Identify which cell holds the provided text, then report its [x, y] central coordinate. 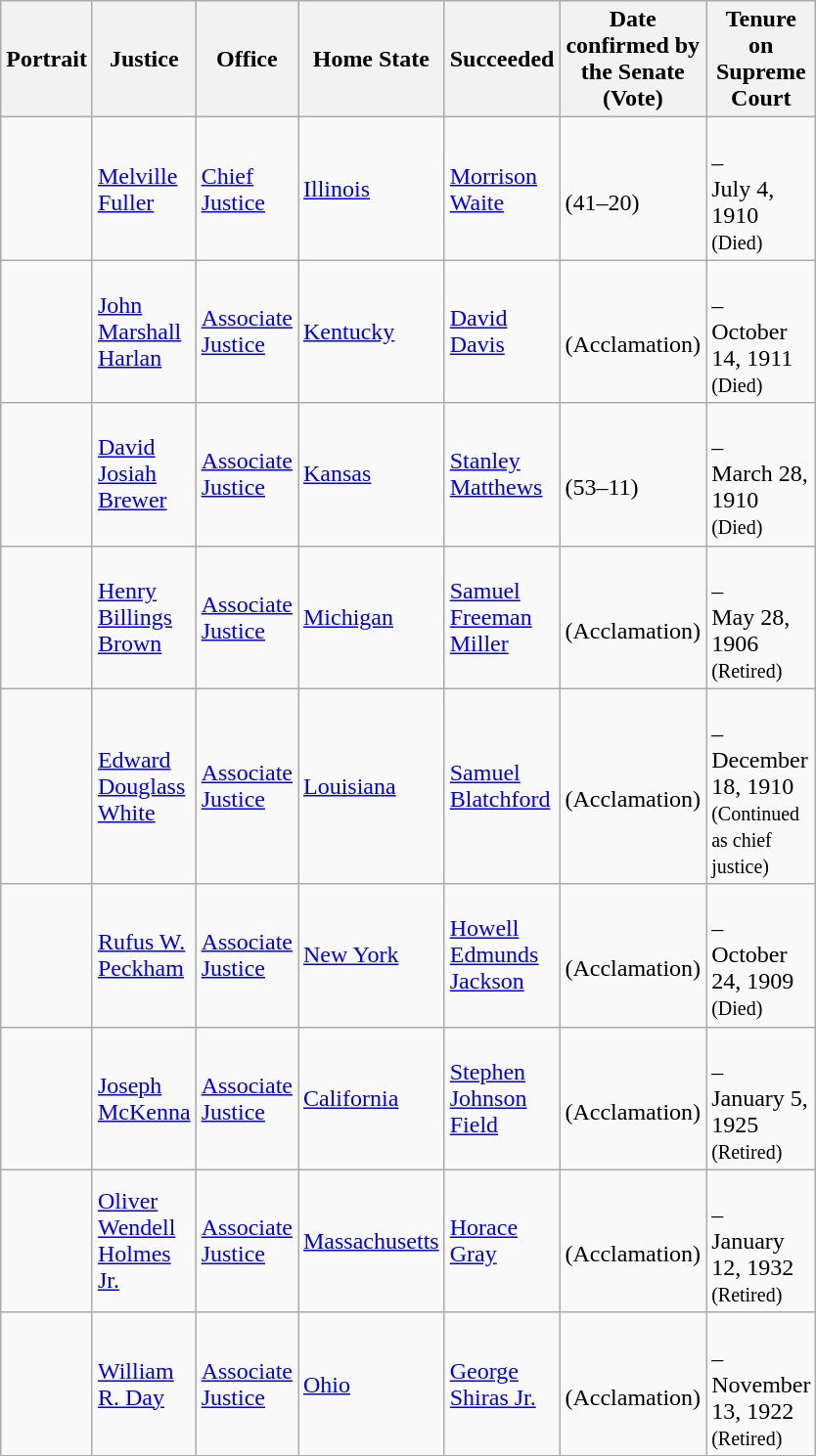
Chief Justice [247, 189]
Rufus W. Peckham [144, 955]
Louisiana [371, 786]
–October 14, 1911(Died) [761, 331]
Portrait [47, 59]
Kansas [371, 474]
Michigan [371, 617]
George Shiras Jr. [502, 1384]
Joseph McKenna [144, 1098]
–May 28, 1906(Retired) [761, 617]
Henry Billings Brown [144, 617]
Oliver Wendell Holmes Jr. [144, 1241]
Morrison Waite [502, 189]
–January 12, 1932(Retired) [761, 1241]
Stephen Johnson Field [502, 1098]
Stanley Matthews [502, 474]
Illinois [371, 189]
–October 24, 1909(Died) [761, 955]
David Josiah Brewer [144, 474]
Office [247, 59]
–December 18, 1910(Continued as chief justice) [761, 786]
–January 5, 1925(Retired) [761, 1098]
New York [371, 955]
Succeeded [502, 59]
Edward Douglass White [144, 786]
Howell Edmunds Jackson [502, 955]
Justice [144, 59]
Kentucky [371, 331]
–July 4, 1910(Died) [761, 189]
Home State [371, 59]
John Marshall Harlan [144, 331]
Samuel Blatchford [502, 786]
Samuel Freeman Miller [502, 617]
Tenure on Supreme Court [761, 59]
–March 28, 1910(Died) [761, 474]
Massachusetts [371, 1241]
Date confirmed by the Senate(Vote) [633, 59]
Horace Gray [502, 1241]
California [371, 1098]
(41–20) [633, 189]
–November 13, 1922(Retired) [761, 1384]
(53–11) [633, 474]
Melville Fuller [144, 189]
William R. Day [144, 1384]
David Davis [502, 331]
Ohio [371, 1384]
